Identify which cell holds the provided text, then report its [x, y] central coordinate. 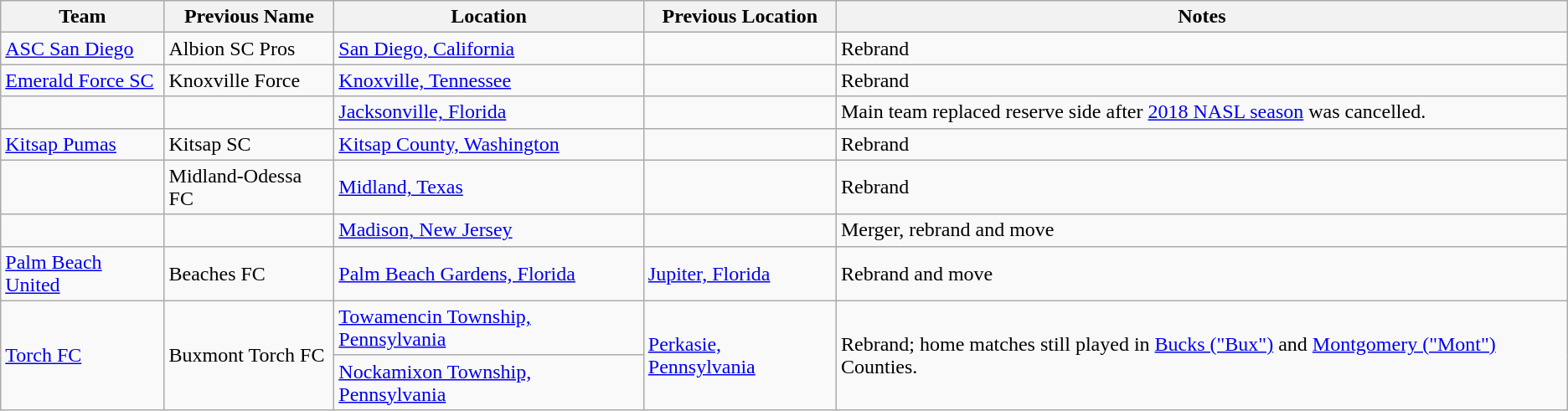
Emerald Force SC [82, 80]
Torch FC [82, 355]
Rebrand; home matches still played in Bucks ("Bux") and Montgomery ("Mont") Counties. [1201, 355]
Kitsap County, Washington [489, 144]
Jupiter, Florida [740, 273]
Perkasie, Pennsylvania [740, 355]
Kitsap Pumas [82, 144]
Jacksonville, Florida [489, 112]
Madison, New Jersey [489, 230]
Beaches FC [250, 273]
Midland, Texas [489, 188]
Previous Name [250, 17]
San Diego, California [489, 49]
Towamencin Township, Pennsylvania [489, 328]
Previous Location [740, 17]
Notes [1201, 17]
Midland-Odessa FC [250, 188]
Palm Beach United [82, 273]
Palm Beach Gardens, Florida [489, 273]
Location [489, 17]
Merger, rebrand and move [1201, 230]
Rebrand and move [1201, 273]
Knoxville, Tennessee [489, 80]
Team [82, 17]
Kitsap SC [250, 144]
Knoxville Force [250, 80]
Albion SC Pros [250, 49]
Nockamixon Township, Pennsylvania [489, 382]
Main team replaced reserve side after 2018 NASL season was cancelled. [1201, 112]
Buxmont Torch FC [250, 355]
ASC San Diego [82, 49]
